Find where the given text appears and provide that cell's center as (x, y) coordinate. 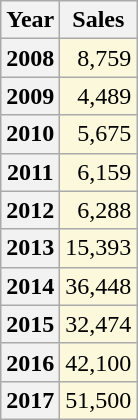
2014 (30, 286)
4,489 (98, 96)
2011 (30, 172)
36,448 (98, 286)
6,159 (98, 172)
2009 (30, 96)
5,675 (98, 134)
2008 (30, 58)
8,759 (98, 58)
2017 (30, 400)
42,100 (98, 362)
2010 (30, 134)
2016 (30, 362)
Year (30, 20)
Sales (98, 20)
2013 (30, 248)
6,288 (98, 210)
51,500 (98, 400)
15,393 (98, 248)
32,474 (98, 324)
2012 (30, 210)
2015 (30, 324)
